For the text-containing cell, return its midpoint in [x, y] coordinate format. 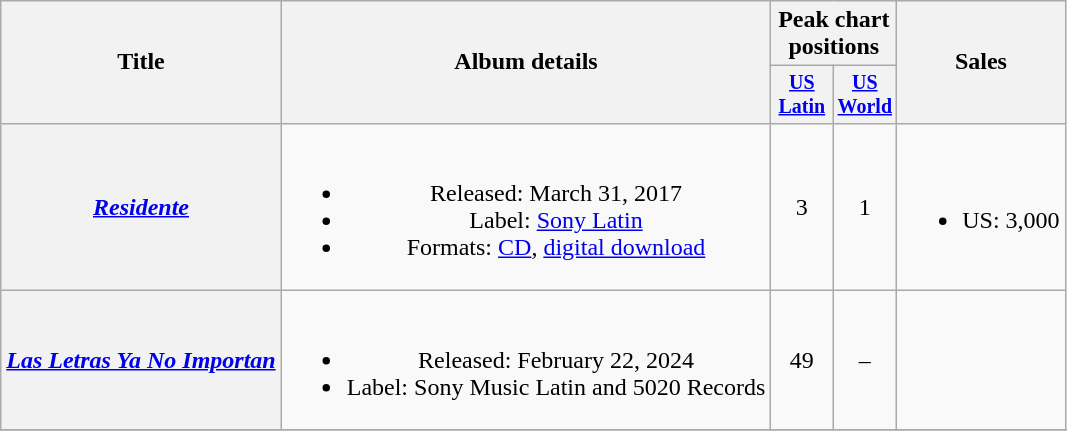
49 [802, 360]
3 [802, 206]
US: 3,000 [981, 206]
USLatin [802, 94]
Released: February 22, 2024Label: Sony Music Latin and 5020 Records [526, 360]
Las Letras Ya No Importan [141, 360]
Released: March 31, 2017Label: Sony LatinFormats: CD, digital download [526, 206]
Sales [981, 62]
Title [141, 62]
– [865, 360]
Album details [526, 62]
1 [865, 206]
USWorld [865, 94]
Residente [141, 206]
Peak chart positions [834, 34]
